Pinpoint the cell where the given text exists, returning its (X, Y) midpoint coordinate. 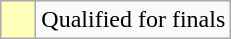
Qualified for finals (134, 20)
